Output the [x, y] coordinate of the center of the cell containing the given text.  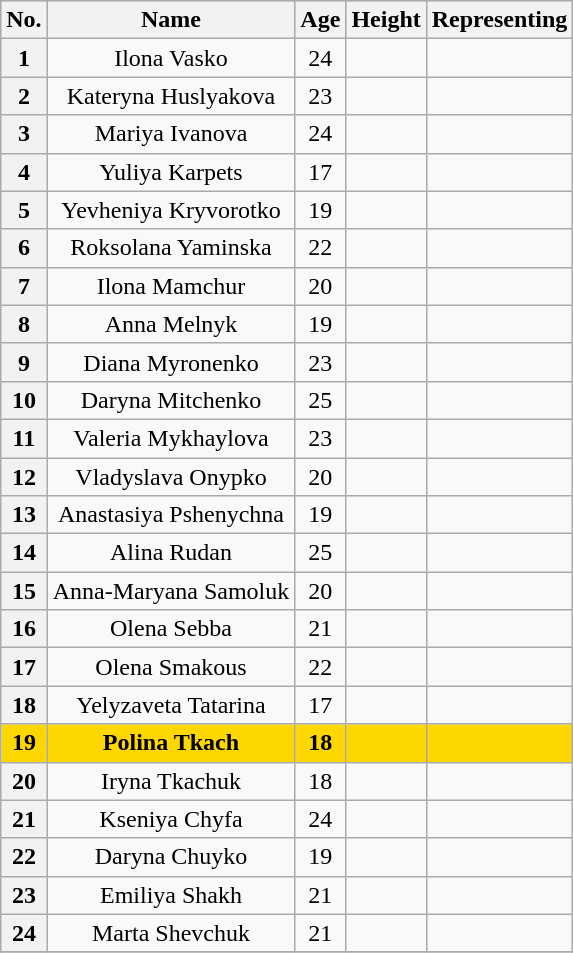
13 [24, 515]
Anastasiya Pshenychna [171, 515]
Marta Shevchuk [171, 933]
15 [24, 591]
Daryna Mitchenko [171, 400]
Polina Tkach [171, 743]
3 [24, 134]
6 [24, 248]
14 [24, 553]
Ilona Vasko [171, 58]
Age [320, 20]
No. [24, 20]
7 [24, 286]
4 [24, 172]
Roksolana Yaminska [171, 248]
Yelyzaveta Tatarina [171, 705]
Anna-Maryana Samoluk [171, 591]
1 [24, 58]
2 [24, 96]
Anna Melnyk [171, 324]
Valeria Mykhaylova [171, 438]
12 [24, 477]
Name [171, 20]
Emiliya Shakh [171, 895]
Olena Sebba [171, 629]
Vladyslava Onypko [171, 477]
Iryna Tkachuk [171, 781]
Olena Smakous [171, 667]
Kateryna Huslyakova [171, 96]
16 [24, 629]
Daryna Chuyko [171, 857]
11 [24, 438]
Diana Myronenko [171, 362]
Representing [500, 20]
Yevheniya Kryvorotko [171, 210]
Kseniya Chyfa [171, 819]
10 [24, 400]
9 [24, 362]
Mariya Ivanova [171, 134]
Alina Rudan [171, 553]
Height [386, 20]
Yuliya Karpets [171, 172]
5 [24, 210]
8 [24, 324]
Ilona Mamchur [171, 286]
